Return (x, y) of the center of cell containing provided text 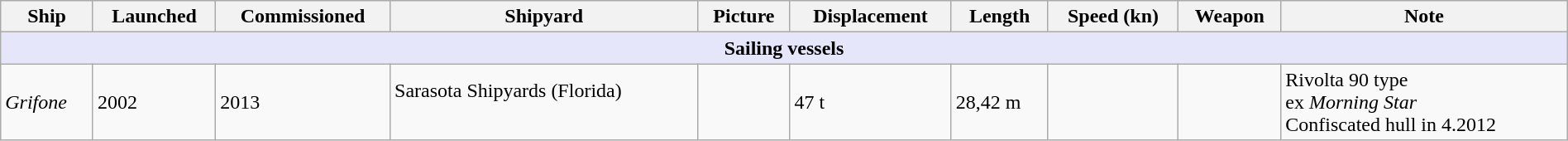
2013 (303, 102)
Ship (47, 17)
Shipyard (544, 17)
28,42 m (999, 102)
Launched (154, 17)
Grifone (47, 102)
Picture (744, 17)
2002 (154, 102)
Sailing vessels (784, 48)
Weapon (1230, 17)
Commissioned (303, 17)
Speed (kn) (1113, 17)
47 t (870, 102)
Sarasota Shipyards (Florida) (544, 102)
Note (1424, 17)
Length (999, 17)
Rivolta 90 typeex Morning StarConfiscated hull in 4.2012 (1424, 102)
Displacement (870, 17)
